Pinpoint the cell where the given text exists, returning its (x, y) midpoint coordinate. 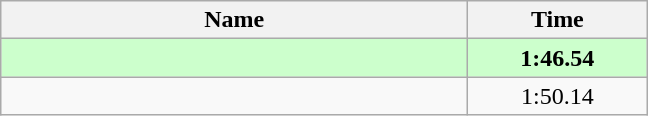
Time (558, 20)
Name (234, 20)
1:46.54 (558, 58)
1:50.14 (558, 96)
